Identify which cell holds the provided text, then report its [x, y] central coordinate. 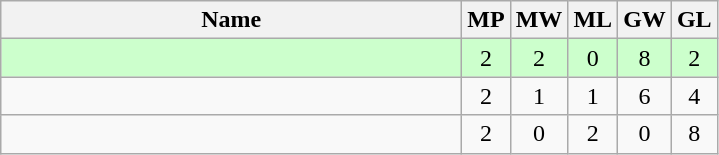
4 [694, 96]
GW [645, 20]
6 [645, 96]
MP [486, 20]
GL [694, 20]
ML [593, 20]
MW [539, 20]
Name [232, 20]
